Return the [x, y] coordinate for the center point of the cell that contains the specified text.  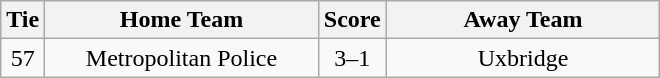
Away Team [523, 20]
Score [352, 20]
Tie [23, 20]
Metropolitan Police [182, 58]
57 [23, 58]
Home Team [182, 20]
Uxbridge [523, 58]
3–1 [352, 58]
